Return [X, Y] of the center of cell containing provided text 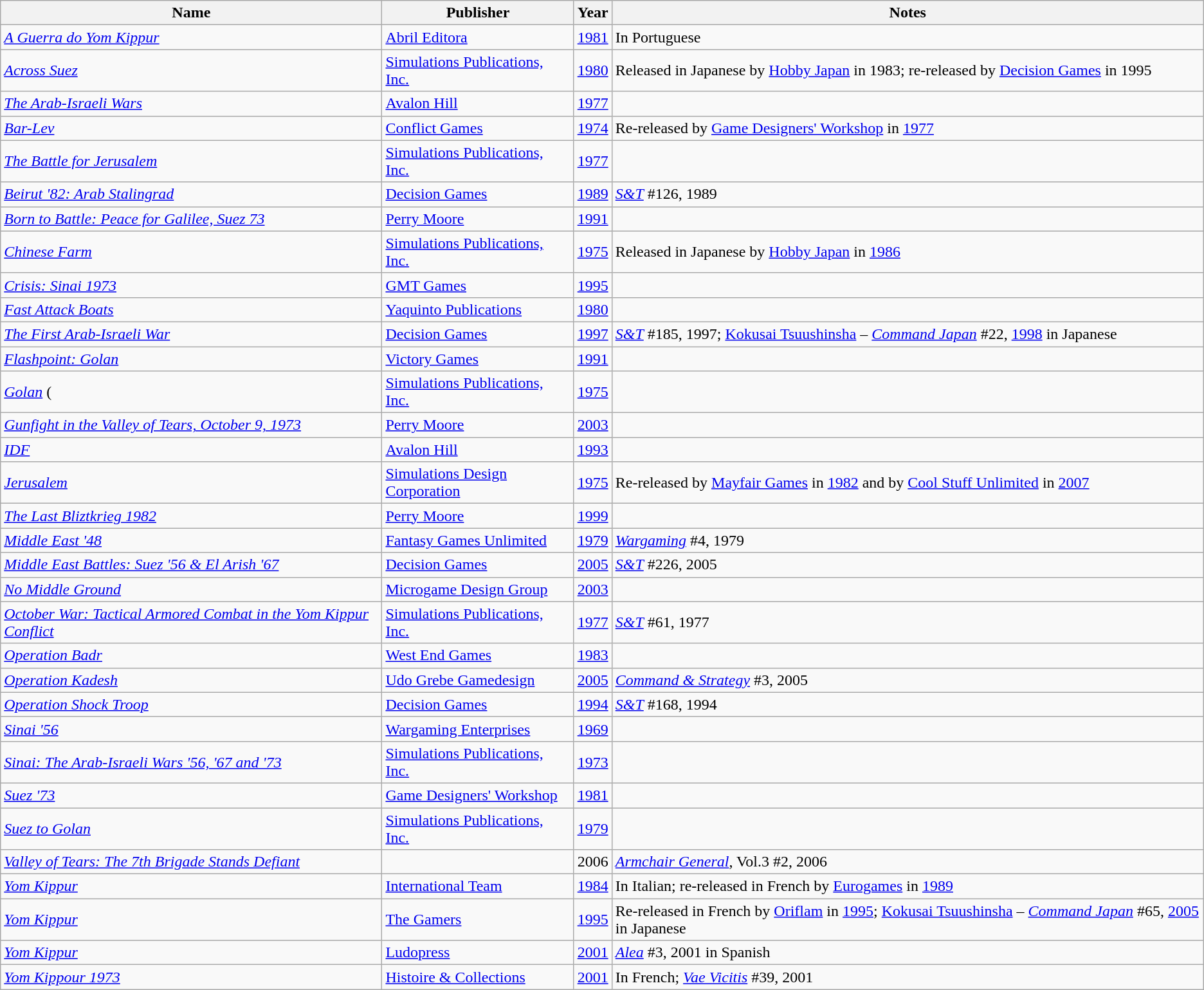
1993 [593, 450]
Suez to Golan [192, 829]
S&T #185, 1997; Kokusai Tsuushinsha – Command Japan #22, 1998 in Japanese [908, 334]
In Portuguese [908, 37]
1973 [593, 762]
The Battle for Jerusalem [192, 161]
1994 [593, 704]
Wargaming #4, 1979 [908, 540]
1969 [593, 729]
1989 [593, 194]
Victory Games [478, 358]
IDF [192, 450]
West End Games [478, 655]
Yaquinto Publications [478, 309]
The Gamers [478, 920]
Year [593, 13]
Histoire & Collections [478, 977]
1997 [593, 334]
Notes [908, 13]
S&T #126, 1989 [908, 194]
Operation Kadesh [192, 680]
Released in Japanese by Hobby Japan in 1983; re-released by Decision Games in 1995 [908, 71]
Game Designers' Workshop [478, 795]
Chinese Farm [192, 252]
No Middle Ground [192, 589]
Released in Japanese by Hobby Japan in 1986 [908, 252]
The Arab-Israeli Wars [192, 104]
Bar-Lev [192, 128]
In French; Vae Vicitis #39, 2001 [908, 977]
In Italian; re-released in French by Eurogames in 1989 [908, 886]
The Last Bliztkrieg 1982 [192, 516]
Simulations Design Corporation [478, 482]
GMT Games [478, 285]
Re-released by Game Designers' Workshop in 1977 [908, 128]
Operation Badr [192, 655]
Golan ( [192, 392]
Udo Grebe Gamedesign [478, 680]
A Guerra do Yom Kippur [192, 37]
1984 [593, 886]
Re-released by Mayfair Games in 1982 and by Cool Stuff Unlimited in 2007 [908, 482]
Valley of Tears: The 7th Brigade Stands Defiant [192, 862]
Born to Battle: Peace for Galilee, Suez 73 [192, 219]
Operation Shock Troop [192, 704]
2006 [593, 862]
Command & Strategy #3, 2005 [908, 680]
Jerusalem [192, 482]
Sinai '56 [192, 729]
Middle East Battles: Suez '56 & El Arish '67 [192, 565]
Abril Editora [478, 37]
Microgame Design Group [478, 589]
Armchair General, Vol.3 #2, 2006 [908, 862]
October War: Tactical Armored Combat in the Yom Kippur Conflict [192, 623]
Ludopress [478, 953]
Publisher [478, 13]
Across Suez [192, 71]
Re-released in French by Oriflam in 1995; Kokusai Tsuushinsha – Command Japan #65, 2005 in Japanese [908, 920]
1999 [593, 516]
Crisis: Sinai 1973 [192, 285]
S&T #61, 1977 [908, 623]
1974 [593, 128]
S&T #226, 2005 [908, 565]
Conflict Games [478, 128]
Sinai: The Arab-Israeli Wars '56, '67 and '73 [192, 762]
The First Arab-Israeli War [192, 334]
Middle East '48 [192, 540]
Gunfight in the Valley of Tears, October 9, 1973 [192, 425]
Fantasy Games Unlimited [478, 540]
Yom Kippour 1973 [192, 977]
1983 [593, 655]
S&T #168, 1994 [908, 704]
Beirut '82: Arab Stalingrad [192, 194]
Alea #3, 2001 in Spanish [908, 953]
International Team [478, 886]
Flashpoint: Golan [192, 358]
Fast Attack Boats [192, 309]
Name [192, 13]
Suez '73 [192, 795]
Wargaming Enterprises [478, 729]
